Extract the (X, Y) coordinate from the center of the cell holding the provided text.  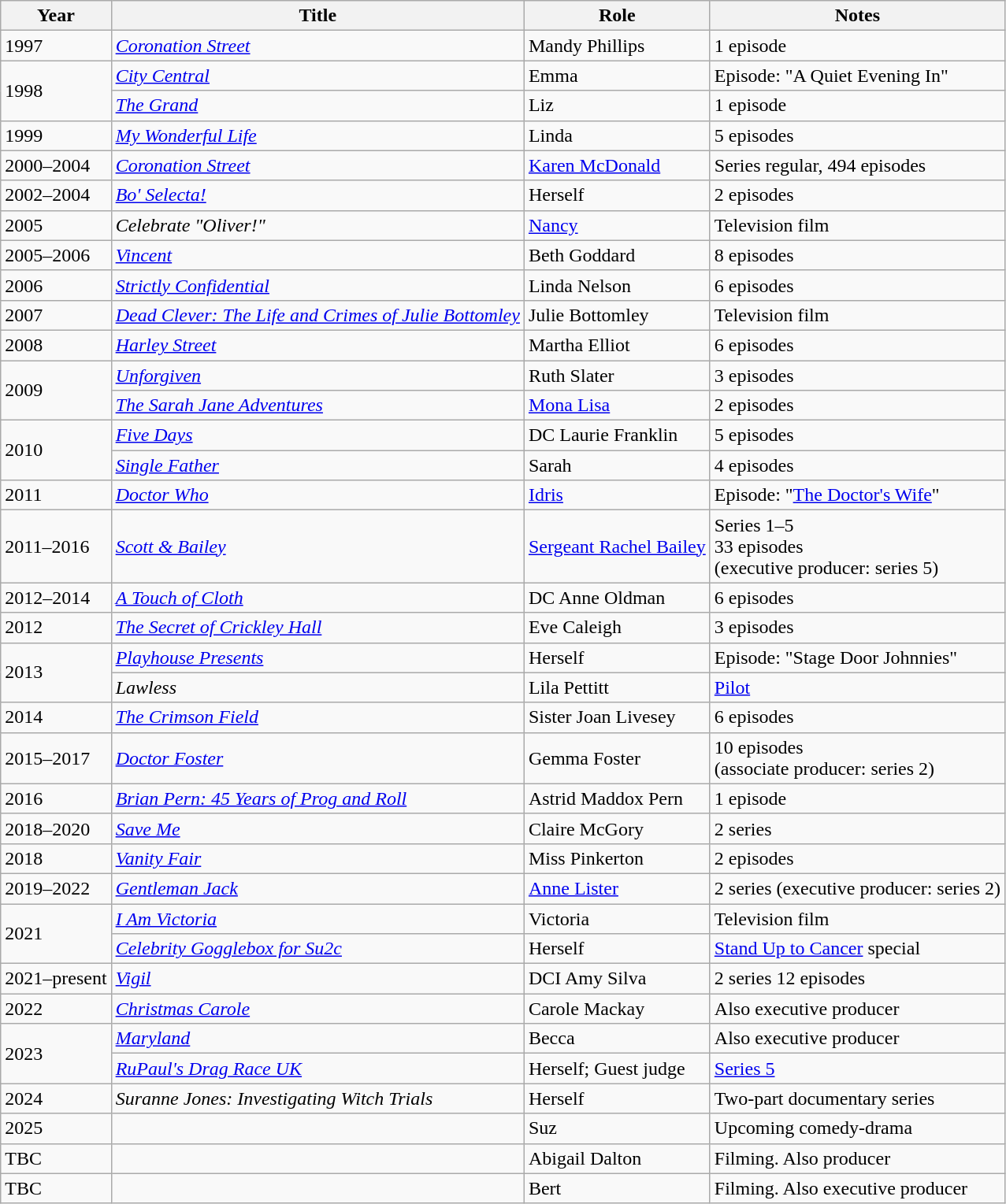
Two-part documentary series (857, 1098)
Series regular, 494 episodes (857, 165)
Notes (857, 16)
Scott & Bailey (317, 546)
I Am Victoria (317, 919)
Title (317, 16)
DC Anne Oldman (617, 598)
Episode: "Stage Door Johnnies" (857, 658)
2018–2020 (56, 828)
1997 (56, 46)
The Sarah Jane Adventures (317, 406)
A Touch of Cloth (317, 598)
8 episodes (857, 255)
Liz (617, 106)
2013 (56, 672)
2025 (56, 1128)
Bo' Selecta! (317, 195)
Filming. Also executive producer (857, 1188)
2008 (56, 345)
Christmas Carole (317, 1009)
Eve Caleigh (617, 628)
Vigil (317, 979)
The Crimson Field (317, 717)
Victoria (617, 919)
The Secret of Crickley Hall (317, 628)
Linda Nelson (617, 285)
Series 1–533 episodes (executive producer: series 5) (857, 546)
2012 (56, 628)
Series 5 (857, 1069)
My Wonderful Life (317, 135)
Dead Clever: The Life and Crimes of Julie Bottomley (317, 315)
Claire McGory (617, 828)
2018 (56, 858)
DCI Amy Silva (617, 979)
The Grand (317, 106)
Bert (617, 1188)
2 series (executive producer: series 2) (857, 888)
Anne Lister (617, 888)
Doctor Who (317, 495)
2021 (56, 934)
Julie Bottomley (617, 315)
Playhouse Presents (317, 658)
2009 (56, 391)
Karen McDonald (617, 165)
Episode: "A Quiet Evening In" (857, 76)
2006 (56, 285)
Miss Pinkerton (617, 858)
Celebrate "Oliver!" (317, 225)
2012–2014 (56, 598)
Single Father (317, 465)
2022 (56, 1009)
2024 (56, 1098)
1999 (56, 135)
Emma (617, 76)
Vincent (317, 255)
Celebrity Gogglebox for Su2c (317, 949)
Filming. Also producer (857, 1158)
Beth Goddard (617, 255)
Brian Pern: 45 Years of Prog and Roll (317, 798)
Abigail Dalton (617, 1158)
2011–2016 (56, 546)
Doctor Foster (317, 758)
2 series 12 episodes (857, 979)
2016 (56, 798)
10 episodes (associate producer: series 2) (857, 758)
Gentleman Jack (317, 888)
Mona Lisa (617, 406)
2019–2022 (56, 888)
Idris (617, 495)
Lila Pettitt (617, 687)
2015–2017 (56, 758)
Episode: "The Doctor's Wife" (857, 495)
2023 (56, 1054)
Herself; Guest judge (617, 1069)
2010 (56, 450)
Gemma Foster (617, 758)
Strictly Confidential (317, 285)
Pilot (857, 687)
4 episodes (857, 465)
2021–present (56, 979)
Mandy Phillips (617, 46)
Year (56, 16)
2014 (56, 717)
Maryland (317, 1039)
Save Me (317, 828)
Suz (617, 1128)
Astrid Maddox Pern (617, 798)
Martha Elliot (617, 345)
Role (617, 16)
Carole Mackay (617, 1009)
City Central (317, 76)
Vanity Fair (317, 858)
Sister Joan Livesey (617, 717)
Nancy (617, 225)
Unforgiven (317, 376)
RuPaul's Drag Race UK (317, 1069)
2007 (56, 315)
Sarah (617, 465)
2005–2006 (56, 255)
Harley Street (317, 345)
Suranne Jones: Investigating Witch Trials (317, 1098)
2000–2004 (56, 165)
Ruth Slater (617, 376)
Becca (617, 1039)
2005 (56, 225)
Linda (617, 135)
DC Laurie Franklin (617, 435)
Stand Up to Cancer special (857, 949)
2011 (56, 495)
Five Days (317, 435)
2 series (857, 828)
1998 (56, 91)
Upcoming comedy-drama (857, 1128)
Lawless (317, 687)
2002–2004 (56, 195)
Sergeant Rachel Bailey (617, 546)
